Capture the cell that displays the provided text and extract its (x, y) central coordinate. 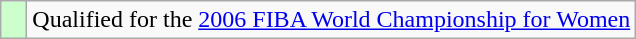
Qualified for the 2006 FIBA World Championship for Women (332, 20)
